Detect which cell encompasses the target text, then output its [X, Y] center coordinate. 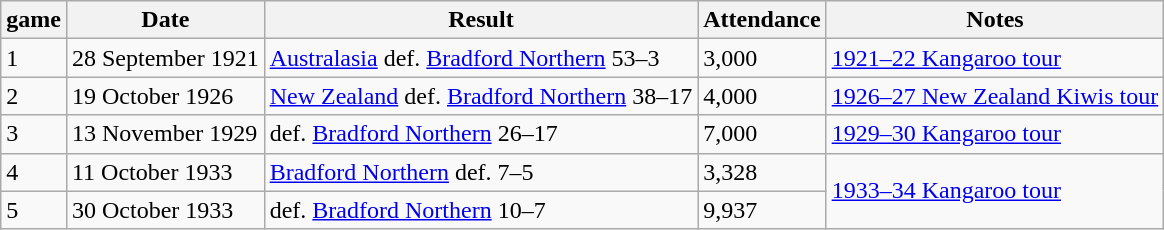
19 October 1926 [165, 96]
1929–30 Kangaroo tour [995, 134]
Date [165, 20]
5 [34, 210]
3 [34, 134]
1921–22 Kangaroo tour [995, 58]
def. Bradford Northern 26–17 [481, 134]
3,000 [762, 58]
7,000 [762, 134]
1933–34 Kangaroo tour [995, 191]
def. Bradford Northern 10–7 [481, 210]
4,000 [762, 96]
Bradford Northern def. 7–5 [481, 172]
Result [481, 20]
2 [34, 96]
game [34, 20]
28 September 1921 [165, 58]
13 November 1929 [165, 134]
1 [34, 58]
3,328 [762, 172]
9,937 [762, 210]
1926–27 New Zealand Kiwis tour [995, 96]
4 [34, 172]
11 October 1933 [165, 172]
Attendance [762, 20]
Australasia def. Bradford Northern 53–3 [481, 58]
New Zealand def. Bradford Northern 38–17 [481, 96]
30 October 1933 [165, 210]
Notes [995, 20]
